Capture the cell that displays the provided text and extract its [X, Y] central coordinate. 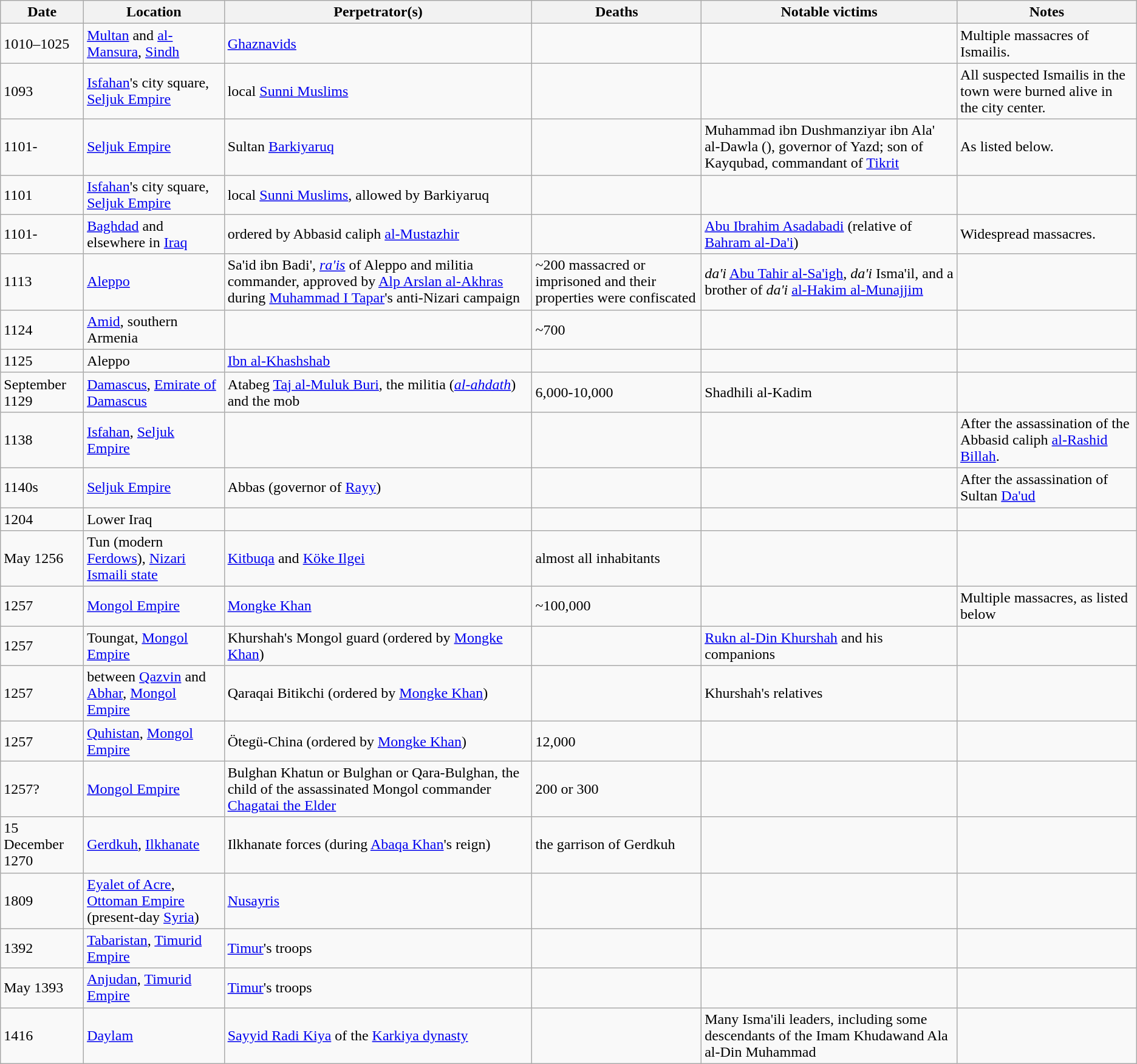
Isfahan, Seljuk Empire [154, 440]
Many Isma'ili leaders, including some descendants of the Imam Khudawand Ala al-Din Muhammad [830, 1035]
1140s [43, 487]
Tun (modern Ferdows), Nizari Ismaili state [154, 559]
Tabaristan, Timurid Empire [154, 949]
6,000-10,000 [617, 392]
1093 [43, 91]
Ibn al-Khashshab [378, 361]
1010–1025 [43, 44]
200 or 300 [617, 789]
Sayyid Radi Kiya of the Karkiya dynasty [378, 1035]
between Qazvin and Abhar, Mongol Empire [154, 694]
Bulghan Khatun or Bulghan or Qara-Bulghan, the child of the assassinated Mongol commander Chagatai the Elder [378, 789]
Perpetrator(s) [378, 12]
local Sunni Muslims, allowed by Barkiyaruq [378, 194]
Khurshah's relatives [830, 694]
~200 massacred or imprisoned and their properties were confiscated [617, 282]
Abbas (governor of Rayy) [378, 487]
After the assassination of Sultan Da'ud [1047, 487]
1392 [43, 949]
Date [43, 12]
May 1393 [43, 987]
12,000 [617, 741]
Multiple massacres, as listed below [1047, 606]
Eyalet of Acre, Ottoman Empire (present-day Syria) [154, 901]
Qaraqai Bitikchi (ordered by Mongke Khan) [378, 694]
Widespread massacres. [1047, 234]
September 1129 [43, 392]
Atabeg Taj al-Muluk Buri, the militia (al-ahdath) and the mob [378, 392]
Rukn al-Din Khurshah and his companions [830, 646]
Quhistan, Mongol Empire [154, 741]
Anjudan, Timurid Empire [154, 987]
ordered by Abbasid caliph al-Mustazhir [378, 234]
Abu Ibrahim Asadabadi (relative of Bahram al-Da'i) [830, 234]
May 1256 [43, 559]
Baghdad and elsewhere in Iraq [154, 234]
Deaths [617, 12]
Amid, southern Armenia [154, 329]
1138 [43, 440]
All suspected Ismailis in the town were burned alive in the city center. [1047, 91]
Notes [1047, 12]
Mongke Khan [378, 606]
Muhammad ibn Dushmanziyar ibn Ala' al-Dawla (), governor of Yazd; son of Kayqubad, commandant of Tikrit [830, 147]
~100,000 [617, 606]
1124 [43, 329]
Ötegü-China (ordered by Mongke Khan) [378, 741]
Ilkhanate forces (during Abaqa Khan's reign) [378, 845]
Sa'id ibn Badi', ra'is of Aleppo and militia commander, approved by Alp Arslan al-Akhras during Muhammad I Tapar's anti-Nizari campaign [378, 282]
Toungat, Mongol Empire [154, 646]
Khurshah's Mongol guard (ordered by Mongke Khan) [378, 646]
Sultan Barkiyaruq [378, 147]
1257? [43, 789]
1809 [43, 901]
1125 [43, 361]
Daylam [154, 1035]
~700 [617, 329]
Multiple massacres of Ismailis. [1047, 44]
Location [154, 12]
Gerdkuh, Ilkhanate [154, 845]
Nusayris [378, 901]
15 December 1270 [43, 845]
the garrison of Gerdkuh [617, 845]
As listed below. [1047, 147]
da'i Abu Tahir al-Sa'igh, da'i Isma'il, and a brother of da'i al-Hakim al-Munajjim [830, 282]
Lower Iraq [154, 519]
Multan and al-Mansura, Sindh [154, 44]
Damascus, Emirate of Damascus [154, 392]
Ghaznavids [378, 44]
Kitbuqa and Köke Ilgei [378, 559]
After the assassination of the Abbasid caliph al-Rashid Billah. [1047, 440]
almost all inhabitants [617, 559]
Notable victims [830, 12]
1113 [43, 282]
Shadhili al-Kadim [830, 392]
1416 [43, 1035]
1204 [43, 519]
local Sunni Muslims [378, 91]
1101 [43, 194]
